Extract the (X, Y) coordinate from the center of the cell holding the provided text.  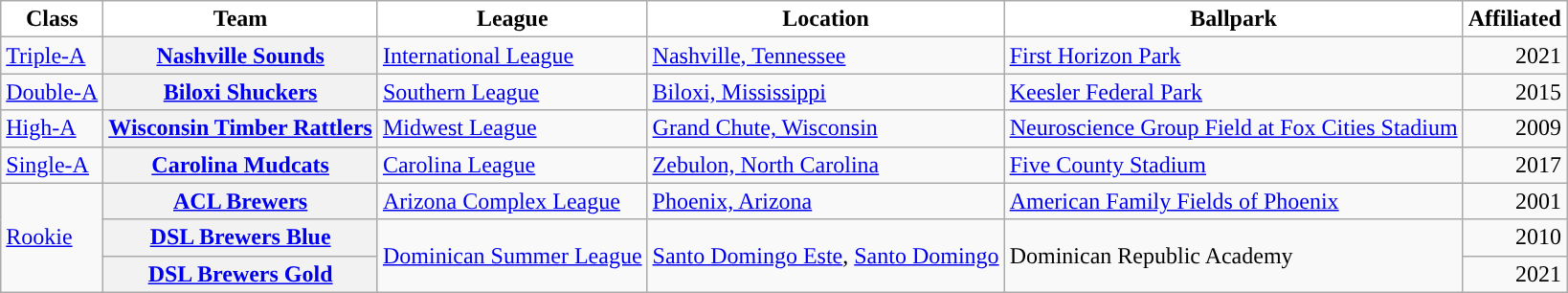
International League (512, 56)
Five County Stadium (1233, 165)
2015 (1514, 92)
ACL Brewers (241, 201)
2017 (1514, 165)
Dominican Republic Academy (1233, 256)
Wisconsin Timber Rattlers (241, 128)
Team (241, 19)
Triple-A (52, 56)
Midwest League (512, 128)
Rookie (52, 237)
Location (825, 19)
First Horizon Park (1233, 56)
Grand Chute, Wisconsin (825, 128)
Biloxi Shuckers (241, 92)
Zebulon, North Carolina (825, 165)
Keesler Federal Park (1233, 92)
Phoenix, Arizona (825, 201)
DSL Brewers Blue (241, 237)
Nashville Sounds (241, 56)
Single-A (52, 165)
Nashville, Tennessee (825, 56)
Ballpark (1233, 19)
Carolina Mudcats (241, 165)
Southern League (512, 92)
Dominican Summer League (512, 256)
Santo Domingo Este, Santo Domingo (825, 256)
2001 (1514, 201)
Affiliated (1514, 19)
Class (52, 19)
Carolina League (512, 165)
American Family Fields of Phoenix (1233, 201)
Double-A (52, 92)
Arizona Complex League (512, 201)
2010 (1514, 237)
Biloxi, Mississippi (825, 92)
DSL Brewers Gold (241, 274)
2009 (1514, 128)
League (512, 19)
Neuroscience Group Field at Fox Cities Stadium (1233, 128)
High-A (52, 128)
